From the cell containing the given text, extract its center point as [x, y] coordinate. 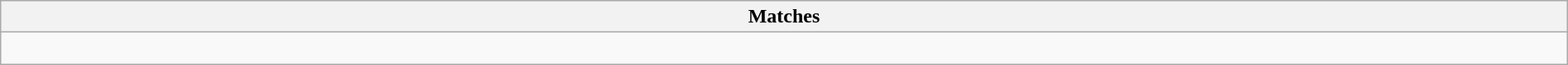
Matches [784, 17]
